From the cell containing the given text, extract its center point as (x, y) coordinate. 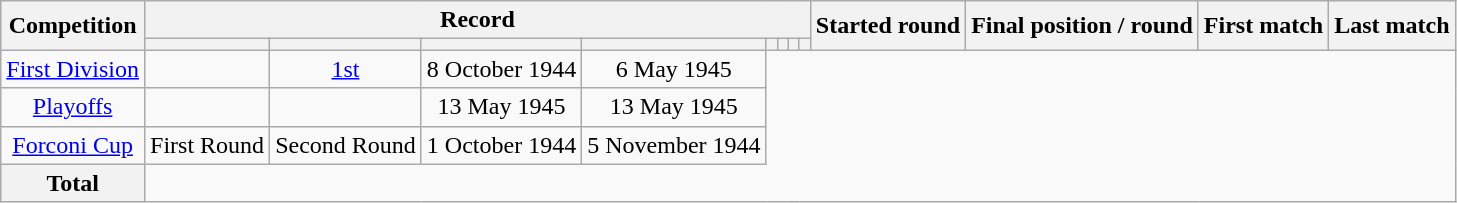
First Round (208, 145)
1 October 1944 (501, 145)
Second Round (346, 145)
Total (73, 183)
Record (478, 20)
First match (1263, 26)
Competition (73, 26)
1st (346, 69)
First Division (73, 69)
8 October 1944 (501, 69)
Started round (888, 26)
5 November 1944 (674, 145)
Last match (1392, 26)
Final position / round (1082, 26)
Forconi Cup (73, 145)
Playoffs (73, 107)
6 May 1945 (674, 69)
